Search for the cell housing the specified text and yield its (X, Y) center coordinate. 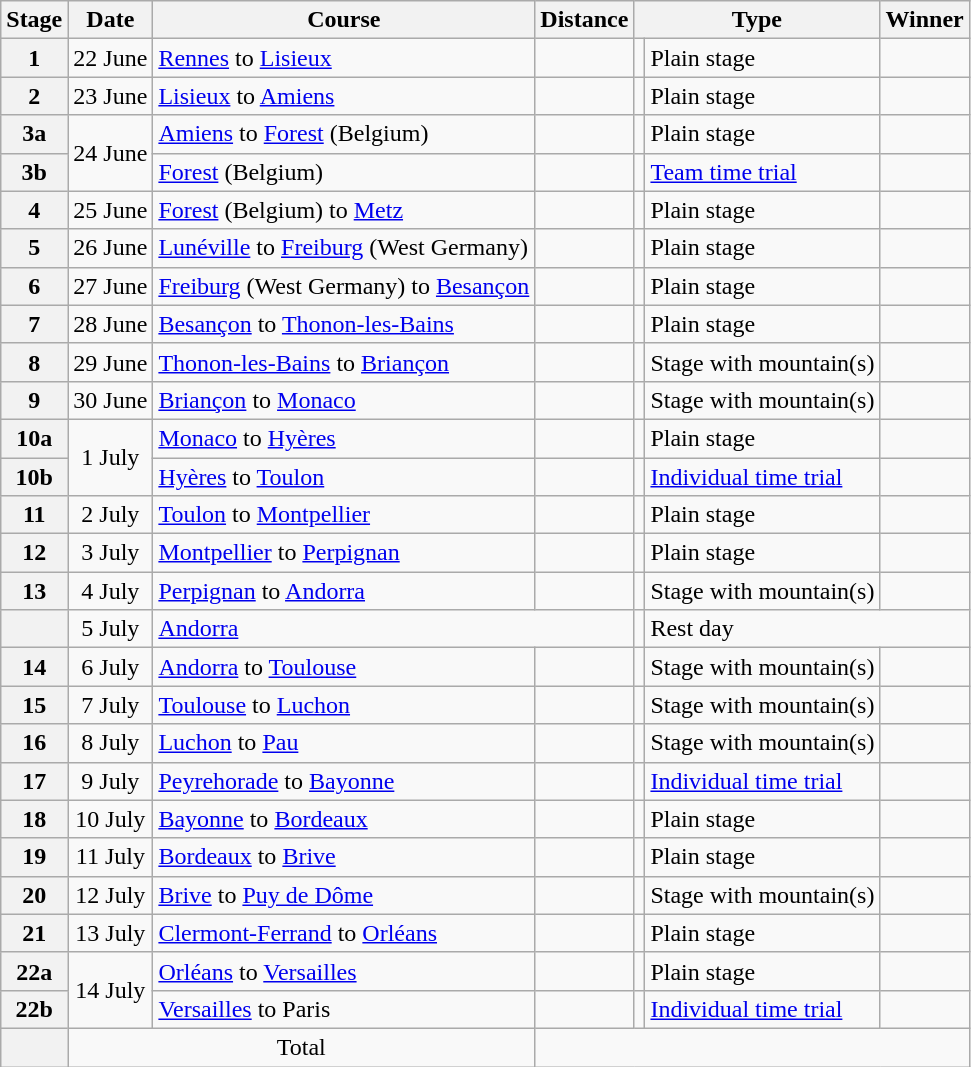
22 June (110, 58)
12 July (110, 895)
Orléans to Versailles (344, 971)
Versailles to Paris (344, 1009)
Type (757, 20)
Forest (Belgium) to Metz (344, 210)
8 (34, 362)
Stage (34, 20)
Montpellier to Perpignan (344, 553)
10a (34, 438)
2 (34, 96)
5 July (110, 629)
26 June (110, 248)
23 June (110, 96)
6 July (110, 667)
3b (34, 172)
Toulouse to Luchon (344, 705)
Team time trial (762, 172)
Lisieux to Amiens (344, 96)
16 (34, 743)
30 June (110, 400)
5 (34, 248)
Freiburg (West Germany) to Besançon (344, 286)
10b (34, 477)
11 (34, 515)
8 July (110, 743)
Peyrehorade to Bayonne (344, 781)
13 (34, 591)
3a (34, 134)
Briançon to Monaco (344, 400)
4 (34, 210)
Forest (Belgium) (344, 172)
Besançon to Thonon-les-Bains (344, 324)
13 July (110, 933)
Bayonne to Bordeaux (344, 819)
7 (34, 324)
14 (34, 667)
11 July (110, 857)
19 (34, 857)
1 (34, 58)
Bordeaux to Brive (344, 857)
Toulon to Montpellier (344, 515)
Date (110, 20)
27 June (110, 286)
22a (34, 971)
Lunéville to Freiburg (West Germany) (344, 248)
28 June (110, 324)
Andorra to Toulouse (344, 667)
Hyères to Toulon (344, 477)
17 (34, 781)
Winner (924, 20)
Andorra (394, 629)
Distance (584, 20)
14 July (110, 990)
Thonon-les-Bains to Briançon (344, 362)
9 July (110, 781)
18 (34, 819)
Perpignan to Andorra (344, 591)
Course (344, 20)
1 July (110, 457)
Luchon to Pau (344, 743)
Clermont-Ferrand to Orléans (344, 933)
7 July (110, 705)
2 July (110, 515)
3 July (110, 553)
4 July (110, 591)
21 (34, 933)
Rennes to Lisieux (344, 58)
9 (34, 400)
29 June (110, 362)
25 June (110, 210)
Brive to Puy de Dôme (344, 895)
15 (34, 705)
Total (302, 1047)
10 July (110, 819)
12 (34, 553)
22b (34, 1009)
Amiens to Forest (Belgium) (344, 134)
Rest day (807, 629)
20 (34, 895)
Monaco to Hyères (344, 438)
6 (34, 286)
24 June (110, 153)
